Determine the [X, Y] coordinate at the center of the cell enclosing the given text.  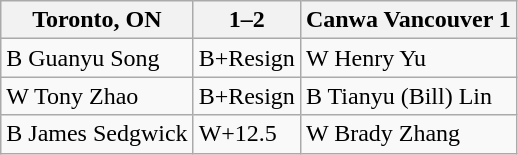
B James Sedgwick [97, 134]
B Guanyu Song [97, 58]
Canwa Vancouver 1 [408, 20]
B Tianyu (Bill) Lin [408, 96]
W Tony Zhao [97, 96]
W Brady Zhang [408, 134]
Toronto, ON [97, 20]
W Henry Yu [408, 58]
1–2 [246, 20]
W+12.5 [246, 134]
